Capture the cell that displays the provided text and extract its [X, Y] central coordinate. 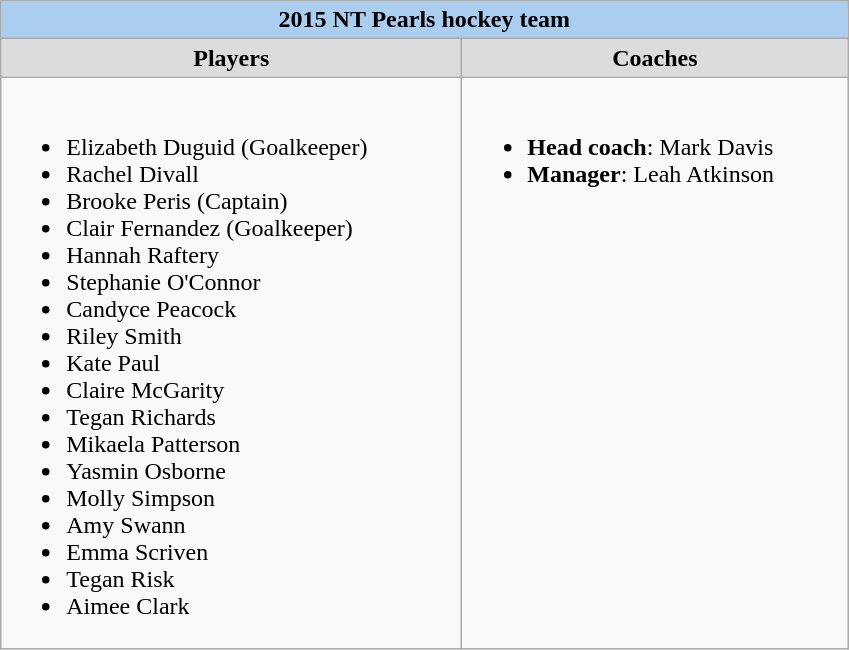
Coaches [655, 58]
Head coach: Mark DavisManager: Leah Atkinson [655, 363]
2015 NT Pearls hockey team [424, 20]
Players [232, 58]
